Detect which cell encompasses the target text, then output its [X, Y] center coordinate. 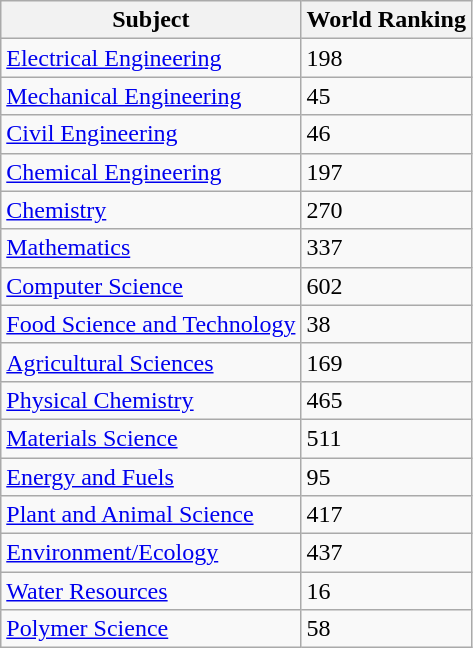
417 [386, 515]
Materials Science [151, 438]
Mathematics [151, 248]
602 [386, 286]
337 [386, 248]
Energy and Fuels [151, 477]
Polymer Science [151, 629]
465 [386, 400]
16 [386, 591]
Agricultural Sciences [151, 362]
World Ranking [386, 20]
Computer Science [151, 286]
197 [386, 172]
511 [386, 438]
45 [386, 96]
Mechanical Engineering [151, 96]
Environment/Ecology [151, 553]
38 [386, 324]
Chemistry [151, 210]
Water Resources [151, 591]
198 [386, 58]
Electrical Engineering [151, 58]
169 [386, 362]
Plant and Animal Science [151, 515]
Subject [151, 20]
46 [386, 134]
Chemical Engineering [151, 172]
95 [386, 477]
270 [386, 210]
58 [386, 629]
Physical Chemistry [151, 400]
Food Science and Technology [151, 324]
437 [386, 553]
Civil Engineering [151, 134]
